Provide the [x, y] coordinate of the cell's center where the given text is located.  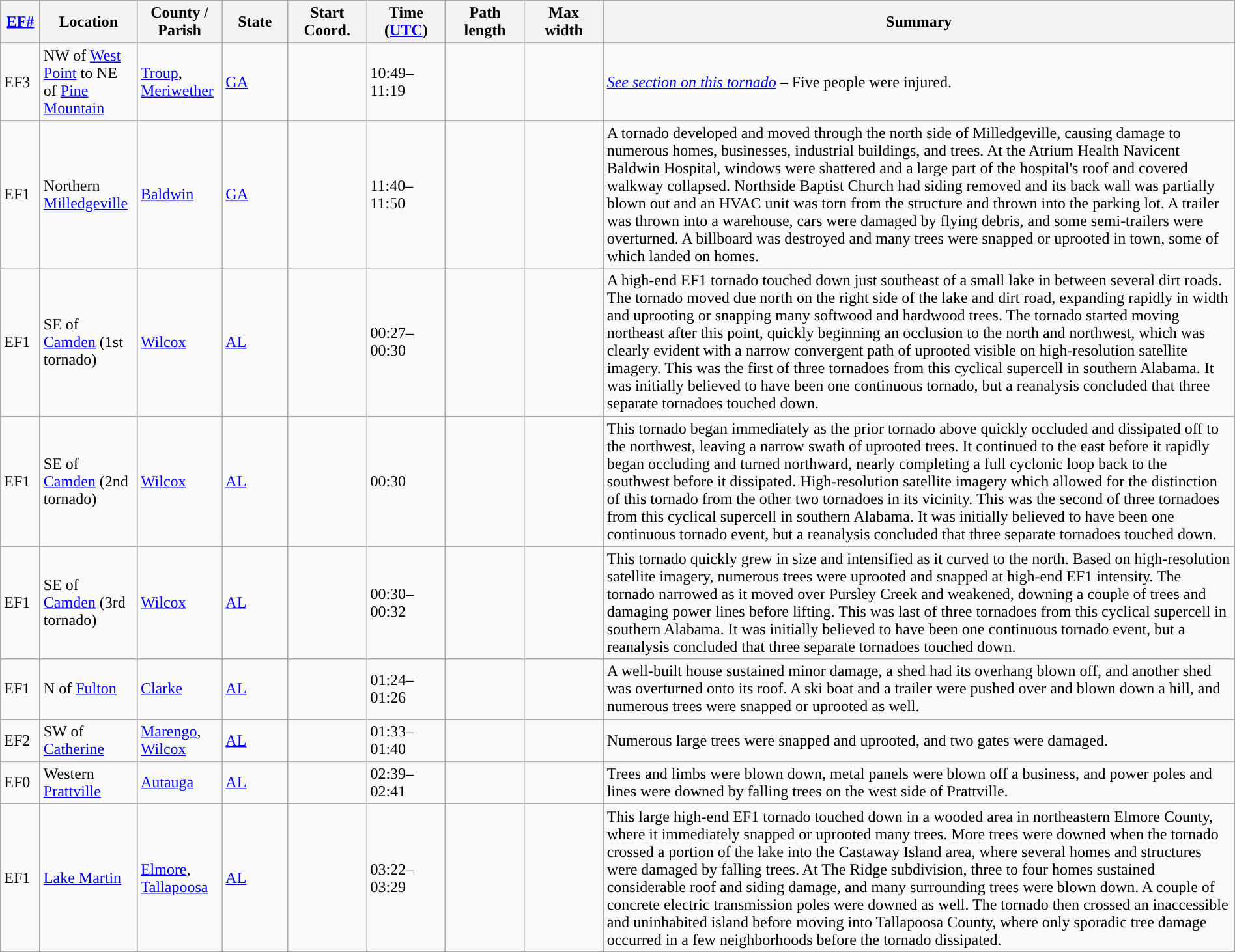
See section on this tornado – Five people were injured. [918, 82]
Summary [918, 22]
Clarke [179, 689]
Path length [485, 22]
Location [89, 22]
01:33–01:40 [406, 740]
Max width [564, 22]
00:30–00:32 [406, 603]
SW of Catherine [89, 740]
EF3 [21, 82]
Start Coord. [327, 22]
SE of Camden (3rd tornado) [89, 603]
SE of Camden (2nd tornado) [89, 481]
County / Parish [179, 22]
Time (UTC) [406, 22]
Autauga [179, 783]
11:40–11:50 [406, 194]
Numerous large trees were snapped and uprooted, and two gates were damaged. [918, 740]
Northern Milledgeville [89, 194]
Lake Martin [89, 878]
00:27–00:30 [406, 343]
SE of Camden (1st tornado) [89, 343]
State [255, 22]
Western Prattville [89, 783]
02:39–02:41 [406, 783]
EF2 [21, 740]
Troup, Meriwether [179, 82]
10:49–11:19 [406, 82]
EF0 [21, 783]
Baldwin [179, 194]
03:22–03:29 [406, 878]
NW of West Point to NE of Pine Mountain [89, 82]
Marengo, Wilcox [179, 740]
Elmore, Tallapoosa [179, 878]
00:30 [406, 481]
EF# [21, 22]
N of Fulton [89, 689]
01:24–01:26 [406, 689]
